Scan for the cell matching the given text and deliver its [X, Y] coordinate at center. 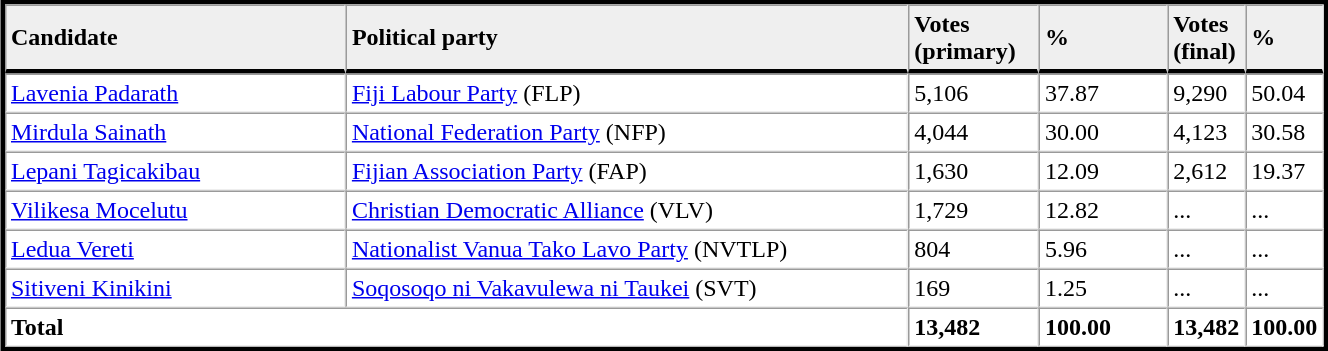
Fiji Labour Party (FLP) [627, 94]
19.37 [1284, 172]
Soqosoqo ni Vakavulewa ni Taukei (SVT) [627, 288]
30.00 [1103, 132]
Fijian Association Party (FAP) [627, 172]
12.82 [1103, 210]
Mirdula Sainath [176, 132]
Votes(primary) [974, 38]
4,044 [974, 132]
Total [456, 328]
4,123 [1206, 132]
Sitiveni Kinikini [176, 288]
30.58 [1284, 132]
1,729 [974, 210]
5,106 [974, 94]
Christian Democratic Alliance (VLV) [627, 210]
Vilikesa Mocelutu [176, 210]
169 [974, 288]
37.87 [1103, 94]
1,630 [974, 172]
2,612 [1206, 172]
Political party [627, 38]
Candidate [176, 38]
5.96 [1103, 250]
Nationalist Vanua Tako Lavo Party (NVTLP) [627, 250]
804 [974, 250]
Lepani Tagicakibau [176, 172]
Votes(final) [1206, 38]
Lavenia Padarath [176, 94]
National Federation Party (NFP) [627, 132]
9,290 [1206, 94]
50.04 [1284, 94]
Ledua Vereti [176, 250]
12.09 [1103, 172]
1.25 [1103, 288]
